Detect which cell encompasses the target text, then output its (X, Y) center coordinate. 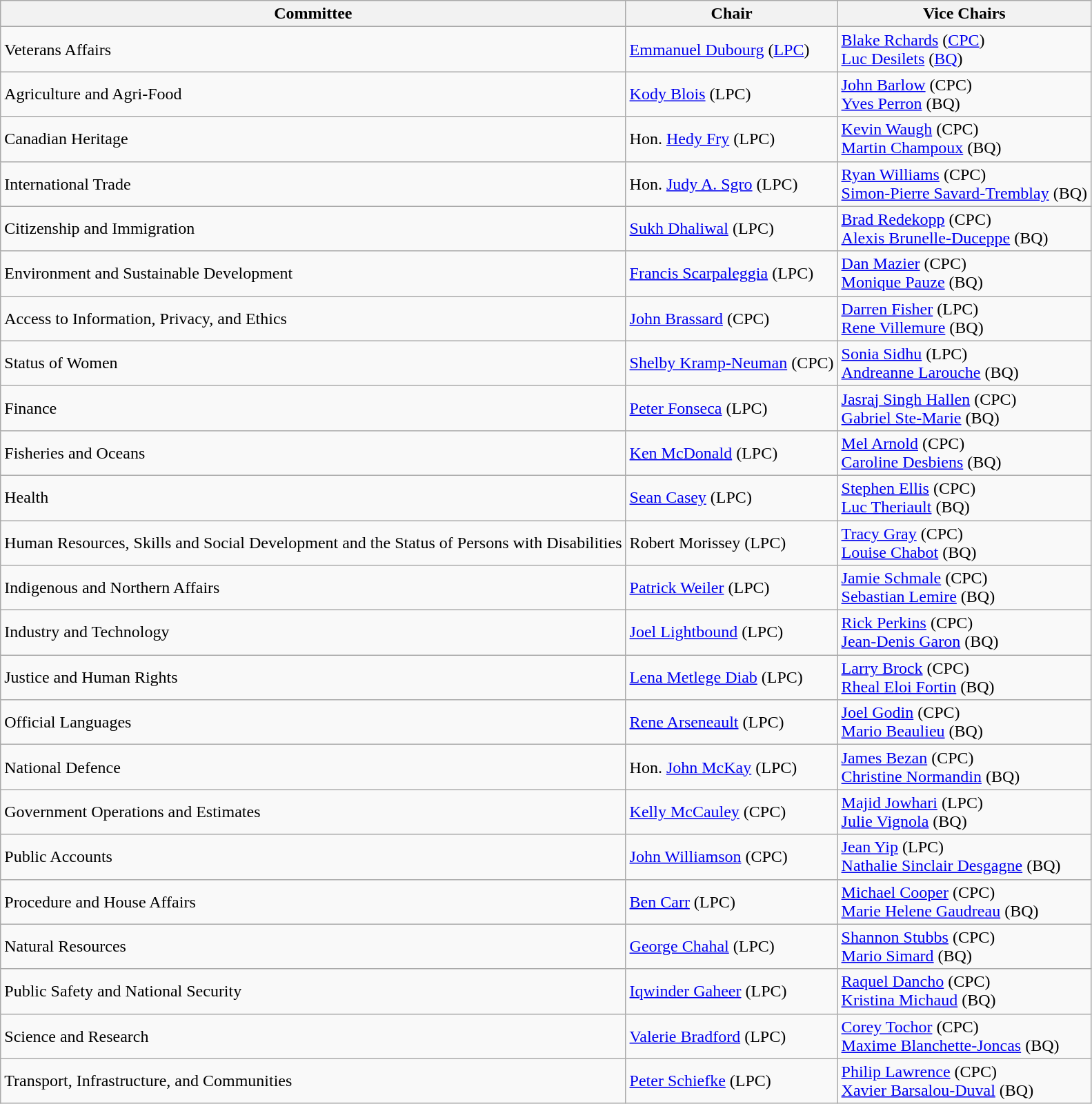
Indigenous and Northern Affairs (313, 588)
Environment and Sustainable Development (313, 273)
Agriculture and Agri-Food (313, 94)
Canadian Heritage (313, 139)
Public Accounts (313, 856)
Veterans Affairs (313, 50)
Shannon Stubbs (CPC)Mario Simard (BQ) (964, 946)
Rick Perkins (CPC)Jean-Denis Garon (BQ) (964, 633)
Peter Schiefke (LPC) (731, 1081)
Jamie Schmale (CPC)Sebastian Lemire (BQ) (964, 588)
Sonia Sidhu (LPC)Andreanne Larouche (BQ) (964, 363)
Francis Scarpaleggia (LPC) (731, 273)
Public Safety and National Security (313, 992)
Official Languages (313, 723)
Michael Cooper (CPC)Marie Helene Gaudreau (BQ) (964, 902)
Tracy Gray (CPC)Louise Chabot (BQ) (964, 542)
Ryan Williams (CPC)Simon-Pierre Savard-Tremblay (BQ) (964, 183)
Lena Metlege Diab (LPC) (731, 677)
Citizenship and Immigration (313, 229)
Committee (313, 14)
Jean Yip (LPC)Nathalie Sinclair Desgagne (BQ) (964, 856)
James Bezan (CPC)Christine Normandin (BQ) (964, 767)
Rene Arseneault (LPC) (731, 723)
Hon. John McKay (LPC) (731, 767)
Brad Redekopp (CPC)Alexis Brunelle-Duceppe (BQ) (964, 229)
Justice and Human Rights (313, 677)
John Williamson (CPC) (731, 856)
Natural Resources (313, 946)
Robert Morissey (LPC) (731, 542)
Blake Rchards (CPC)Luc Desilets (BQ) (964, 50)
Emmanuel Dubourg (LPC) (731, 50)
Kody Blois (LPC) (731, 94)
Iqwinder Gaheer (LPC) (731, 992)
Industry and Technology (313, 633)
Sean Casey (LPC) (731, 498)
Kevin Waugh (CPC)Martin Champoux (BQ) (964, 139)
Joel Godin (CPC)Mario Beaulieu (BQ) (964, 723)
Science and Research (313, 1036)
Health (313, 498)
Majid Jowhari (LPC)Julie Vignola (BQ) (964, 812)
John Brassard (CPC) (731, 319)
Hon. Hedy Fry (LPC) (731, 139)
Sukh Dhaliwal (LPC) (731, 229)
Kelly McCauley (CPC) (731, 812)
Access to Information, Privacy, and Ethics (313, 319)
Hon. Judy A. Sgro (LPC) (731, 183)
George Chahal (LPC) (731, 946)
Mel Arnold (CPC)Caroline Desbiens (BQ) (964, 452)
Patrick Weiler (LPC) (731, 588)
Finance (313, 408)
Vice Chairs (964, 14)
Dan Mazier (CPC)Monique Pauze (BQ) (964, 273)
Valerie Bradford (LPC) (731, 1036)
Status of Women (313, 363)
Philip Lawrence (CPC)Xavier Barsalou-Duval (BQ) (964, 1081)
Darren Fisher (LPC)Rene Villemure (BQ) (964, 319)
Human Resources, Skills and Social Development and the Status of Persons with Disabilities (313, 542)
Stephen Ellis (CPC)Luc Theriault (BQ) (964, 498)
Larry Brock (CPC)Rheal Eloi Fortin (BQ) (964, 677)
Shelby Kramp-Neuman (CPC) (731, 363)
Chair (731, 14)
Jasraj Singh Hallen (CPC)Gabriel Ste-Marie (BQ) (964, 408)
Joel Lightbound (LPC) (731, 633)
Government Operations and Estimates (313, 812)
Transport, Infrastructure, and Communities (313, 1081)
Fisheries and Oceans (313, 452)
John Barlow (CPC)Yves Perron (BQ) (964, 94)
Ken McDonald (LPC) (731, 452)
Corey Tochor (CPC)Maxime Blanchette-Joncas (BQ) (964, 1036)
International Trade (313, 183)
Raquel Dancho (CPC)Kristina Michaud (BQ) (964, 992)
Ben Carr (LPC) (731, 902)
Peter Fonseca (LPC) (731, 408)
National Defence (313, 767)
Procedure and House Affairs (313, 902)
